Detect which cell encompasses the target text, then output its [x, y] center coordinate. 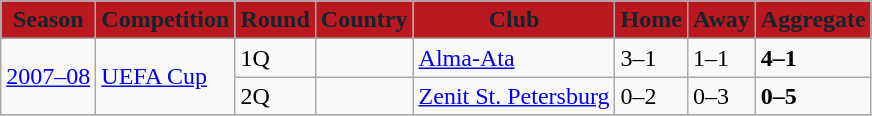
Home [651, 20]
4–1 [813, 58]
Country [364, 20]
Round [275, 20]
1Q [275, 58]
Competition [166, 20]
Away [721, 20]
2007–08 [48, 77]
3–1 [651, 58]
2Q [275, 96]
Aggregate [813, 20]
0–3 [721, 96]
Club [514, 20]
1–1 [721, 58]
Season [48, 20]
0–5 [813, 96]
0–2 [651, 96]
Alma-Ata [514, 58]
Zenit St. Petersburg [514, 96]
UEFA Cup [166, 77]
